Find where the given text appears and provide that cell's center as (x, y) coordinate. 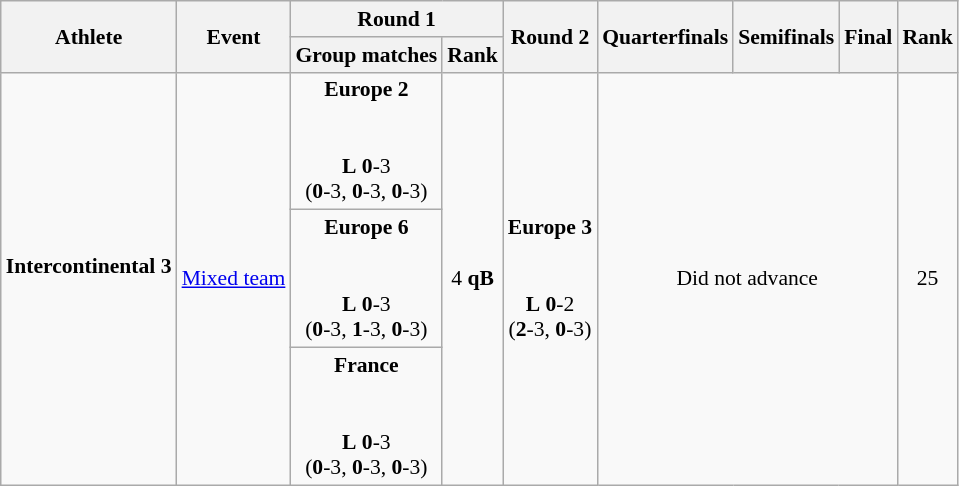
Intercontinental 3 (89, 278)
Round 1 (396, 19)
Final (868, 36)
Mixed team (234, 278)
Semifinals (786, 36)
Athlete (89, 36)
25 (928, 278)
Europe 2 L 0-3 (0-3, 0-3, 0-3) (366, 141)
Round 2 (550, 36)
Group matches (366, 55)
Europe 6 L 0-3 (0-3, 1-3, 0-3) (366, 279)
4 qB (472, 278)
Event (234, 36)
Quarterfinals (665, 36)
Did not advance (747, 278)
Europe 3 L 0-2 (2-3, 0-3) (550, 278)
France L 0-3 (0-3, 0-3, 0-3) (366, 417)
